For the text-containing cell, return its midpoint in [X, Y] coordinate format. 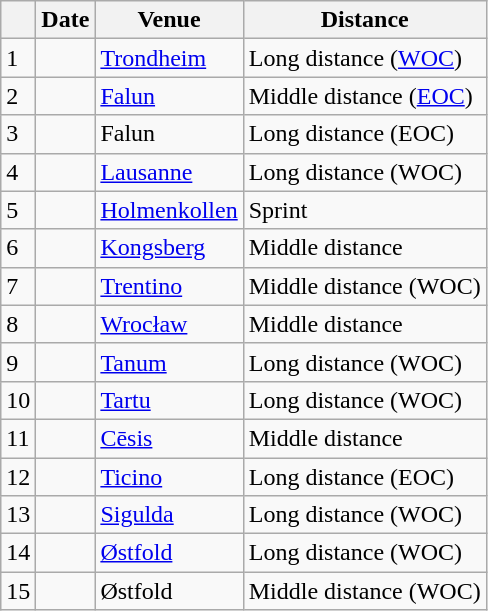
3 [18, 134]
13 [18, 515]
15 [18, 591]
Ticino [169, 477]
10 [18, 400]
12 [18, 477]
11 [18, 438]
7 [18, 286]
Venue [169, 20]
Date [66, 20]
14 [18, 553]
6 [18, 248]
8 [18, 324]
Sigulda [169, 515]
Tartu [169, 400]
Middle distance (EOC) [364, 96]
Cēsis [169, 438]
Lausanne [169, 172]
9 [18, 362]
Distance [364, 20]
Tanum [169, 362]
Wrocław [169, 324]
Trondheim [169, 58]
1 [18, 58]
Holmenkollen [169, 210]
Sprint [364, 210]
2 [18, 96]
Kongsberg [169, 248]
4 [18, 172]
Trentino [169, 286]
5 [18, 210]
